Determine the [x, y] coordinate at the center of the cell enclosing the given text.  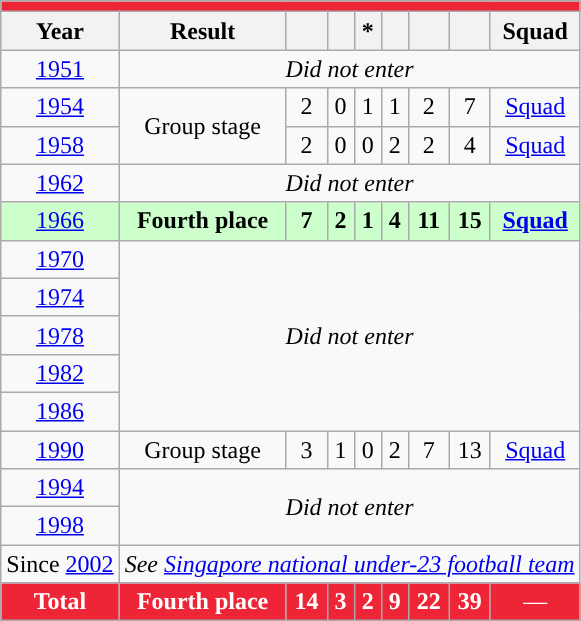
9 [394, 602]
1958 [60, 145]
1974 [60, 297]
1982 [60, 373]
1990 [60, 449]
Result [202, 31]
14 [306, 602]
— [535, 602]
11 [428, 221]
22 [428, 602]
1954 [60, 107]
Year [60, 31]
1994 [60, 488]
See Singapore national under-23 football team [350, 564]
15 [470, 221]
1951 [60, 69]
1986 [60, 411]
* [368, 31]
1962 [60, 183]
39 [470, 602]
1966 [60, 221]
Since 2002 [60, 564]
Total [60, 602]
1970 [60, 259]
13 [470, 449]
1978 [60, 335]
1998 [60, 526]
